Extract the (x, y) coordinate from the center of the cell holding the provided text.  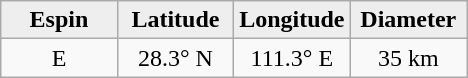
Latitude (175, 20)
Espin (59, 20)
Diameter (408, 20)
111.3° E (292, 58)
E (59, 58)
35 km (408, 58)
Longitude (292, 20)
28.3° N (175, 58)
